Pinpoint the cell where the given text exists, returning its [x, y] midpoint coordinate. 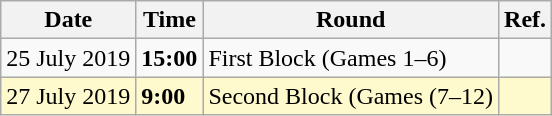
Second Block (Games (7–12) [351, 96]
Round [351, 20]
25 July 2019 [68, 58]
27 July 2019 [68, 96]
Ref. [526, 20]
First Block (Games 1–6) [351, 58]
Date [68, 20]
9:00 [170, 96]
15:00 [170, 58]
Time [170, 20]
